Extract the (X, Y) coordinate from the center of the cell holding the provided text.  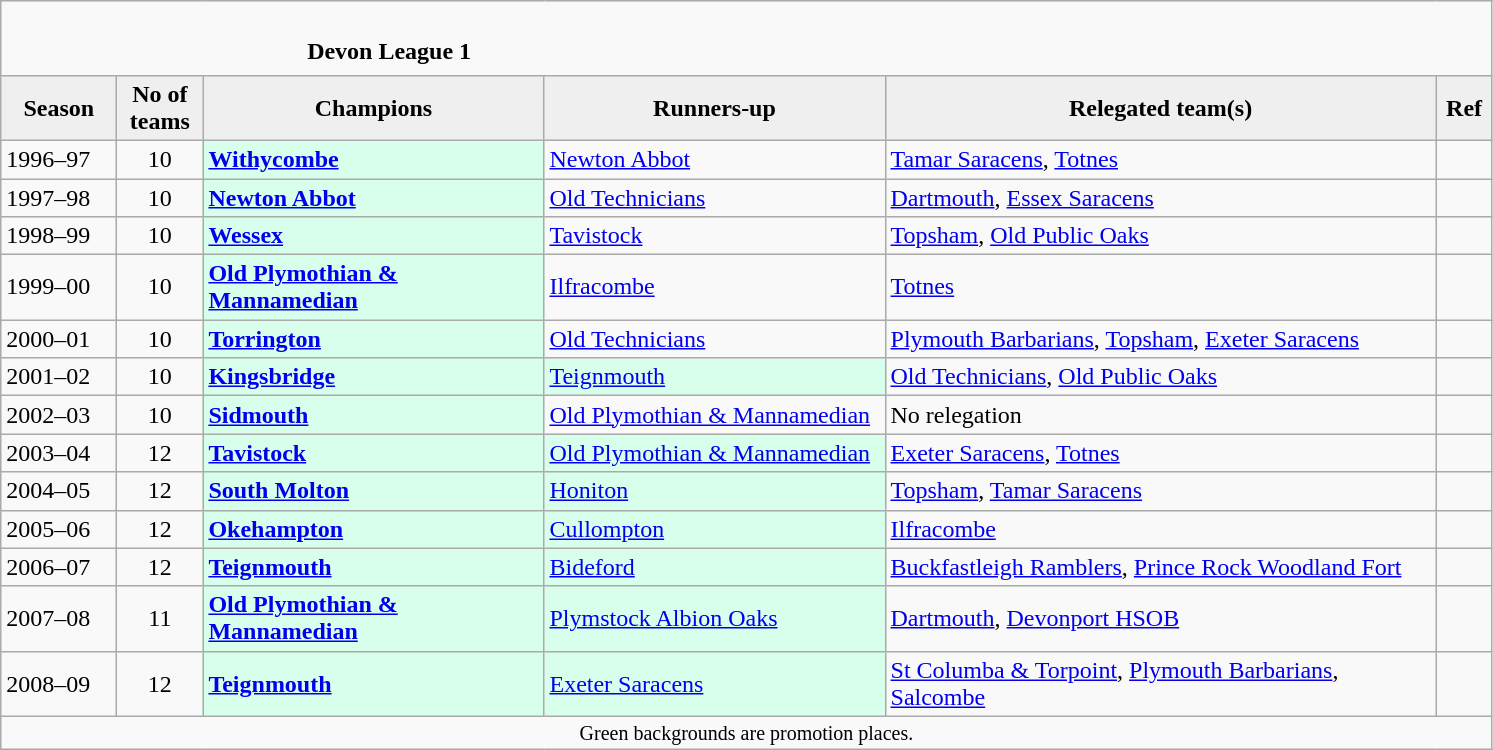
Old Technicians, Old Public Oaks (1160, 377)
Season (59, 108)
Okehampton (374, 529)
Tamar Saracens, Totnes (1160, 159)
Buckfastleigh Ramblers, Prince Rock Woodland Fort (1160, 567)
Topsham, Old Public Oaks (1160, 236)
Exeter Saracens (714, 684)
2007–08 (59, 618)
Dartmouth, Essex Saracens (1160, 197)
1998–99 (59, 236)
11 (160, 618)
Dartmouth, Devonport HSOB (1160, 618)
2006–07 (59, 567)
Green backgrounds are promotion places. (746, 732)
1997–98 (59, 197)
Relegated team(s) (1160, 108)
Plymstock Albion Oaks (714, 618)
Wessex (374, 236)
South Molton (374, 491)
No relegation (1160, 415)
Plymouth Barbarians, Topsham, Exeter Saracens (1160, 339)
No of teams (160, 108)
Honiton (714, 491)
Sidmouth (374, 415)
Champions (374, 108)
2002–03 (59, 415)
2008–09 (59, 684)
2003–04 (59, 453)
1996–97 (59, 159)
Totnes (1160, 288)
2005–06 (59, 529)
2004–05 (59, 491)
Exeter Saracens, Totnes (1160, 453)
Withycombe (374, 159)
1999–00 (59, 288)
Ref (1464, 108)
2001–02 (59, 377)
St Columba & Torpoint, Plymouth Barbarians, Salcombe (1160, 684)
Runners-up (714, 108)
Bideford (714, 567)
Topsham, Tamar Saracens (1160, 491)
Kingsbridge (374, 377)
Cullompton (714, 529)
2000–01 (59, 339)
Torrington (374, 339)
